Output the (x, y) coordinate of the center of the cell containing the given text.  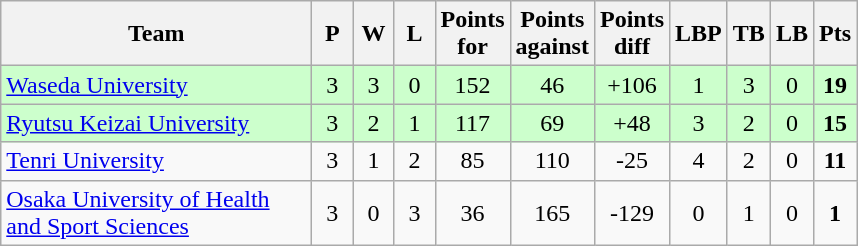
152 (472, 85)
LB (792, 34)
P (332, 34)
W (374, 34)
-25 (632, 161)
110 (552, 161)
-129 (632, 212)
Points diff (632, 34)
Team (156, 34)
Waseda University (156, 85)
Tenri University (156, 161)
+48 (632, 123)
4 (699, 161)
Osaka University of Health and Sport Sciences (156, 212)
165 (552, 212)
+106 (632, 85)
46 (552, 85)
Points against (552, 34)
TB (748, 34)
36 (472, 212)
LBP (699, 34)
Points for (472, 34)
Pts (834, 34)
19 (834, 85)
85 (472, 161)
11 (834, 161)
L (414, 34)
117 (472, 123)
Ryutsu Keizai University (156, 123)
69 (552, 123)
15 (834, 123)
